Locate the cell with the specified text and output its [x, y] center coordinate. 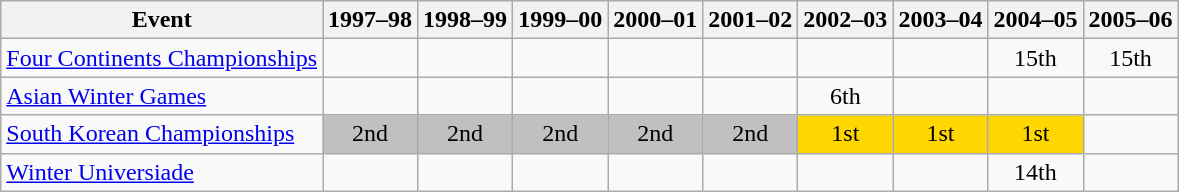
Event [162, 20]
Asian Winter Games [162, 96]
14th [1036, 172]
1998–99 [466, 20]
1999–00 [560, 20]
6th [846, 96]
2001–02 [750, 20]
2002–03 [846, 20]
2005–06 [1130, 20]
Four Continents Championships [162, 58]
2003–04 [940, 20]
2000–01 [656, 20]
Winter Universiade [162, 172]
2004–05 [1036, 20]
1997–98 [370, 20]
South Korean Championships [162, 134]
